Find where the given text appears and provide that cell's center as (x, y) coordinate. 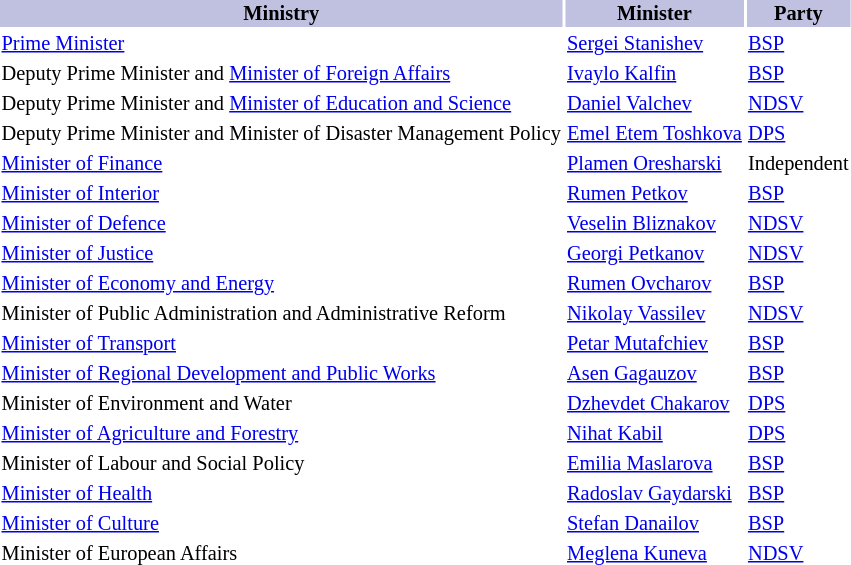
Georgi Petkanov (655, 254)
Deputy Prime Minister and Minister of Education and Science (282, 104)
Plamen Oresharski (655, 164)
Deputy Prime Minister and Minister of Disaster Management Policy (282, 134)
Minister of Interior (282, 194)
Minister of Defence (282, 224)
Minister of Regional Development and Public Works (282, 374)
Radoslav Gaydarski (655, 494)
Independent (798, 164)
Petar Mutafchiev (655, 344)
Minister of Culture (282, 524)
Sergei Stanishev (655, 44)
Rumen Ovcharov (655, 284)
Minister of Labour and Social Policy (282, 464)
Nihat Kabil (655, 434)
Daniel Valchev (655, 104)
Rumen Petkov (655, 194)
Deputy Prime Minister and Minister of Foreign Affairs (282, 74)
Party (798, 14)
Asen Gagauzov (655, 374)
Dzhevdet Chakarov (655, 404)
Nikolay Vassilev (655, 314)
Minister of Health (282, 494)
Minister of Finance (282, 164)
Ivaylo Kalfin (655, 74)
Minister of Public Administration and Administrative Reform (282, 314)
Emilia Maslarova (655, 464)
Minister of Transport (282, 344)
Stefan Danailov (655, 524)
Minister of Economy and Energy (282, 284)
Ministry (282, 14)
Veselin Bliznakov (655, 224)
Minister (655, 14)
Minister of Environment and Water (282, 404)
Emel Etem Toshkova (655, 134)
Prime Minister (282, 44)
Minister of Justice (282, 254)
Minister of Agriculture and Forestry (282, 434)
